Identify which cell holds the provided text, then report its (X, Y) central coordinate. 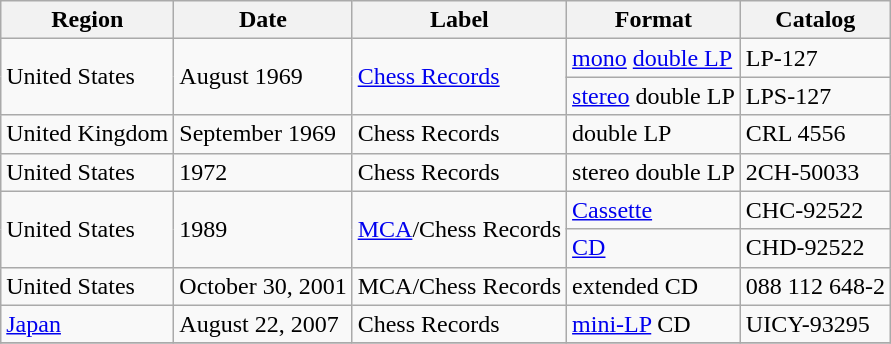
August 22, 2007 (263, 324)
mini-LP CD (654, 324)
2CH-50033 (815, 172)
LP-127 (815, 58)
CD (654, 248)
Format (654, 20)
UICY-93295 (815, 324)
088 112 648-2 (815, 286)
Label (459, 20)
CRL 4556 (815, 134)
September 1969 (263, 134)
Japan (88, 324)
Cassette (654, 210)
United Kingdom (88, 134)
Region (88, 20)
1989 (263, 229)
CHC-92522 (815, 210)
Date (263, 20)
1972 (263, 172)
LPS-127 (815, 96)
double LP (654, 134)
extended CD (654, 286)
October 30, 2001 (263, 286)
August 1969 (263, 77)
Catalog (815, 20)
CHD-92522 (815, 248)
mono double LP (654, 58)
